Identify which cell holds the provided text, then report its [X, Y] central coordinate. 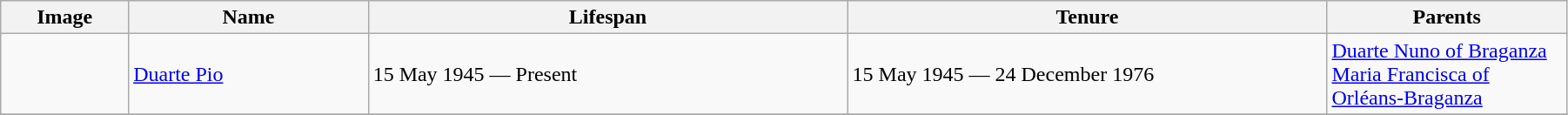
Tenure [1088, 17]
Image [64, 17]
Duarte Nuno of Braganza Maria Francisca of Orléans-Braganza [1447, 74]
Parents [1447, 17]
Duarte Pio [249, 74]
Lifespan [607, 17]
15 May 1945 — Present [607, 74]
Name [249, 17]
15 May 1945 — 24 December 1976 [1088, 74]
